Provide the [X, Y] coordinate of the cell's center where the given text is located.  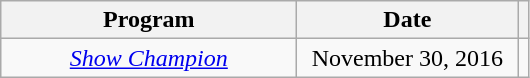
Show Champion [149, 58]
Date [408, 20]
Program [149, 20]
November 30, 2016 [408, 58]
